Capture the cell that displays the provided text and extract its [X, Y] central coordinate. 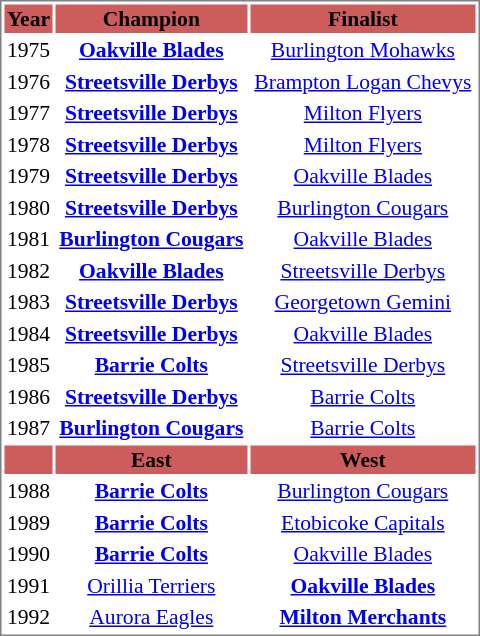
Burlington Mohawks [362, 50]
1984 [28, 334]
1983 [28, 302]
1990 [28, 554]
Finalist [362, 18]
Brampton Logan Chevys [362, 82]
1979 [28, 176]
West [362, 460]
1978 [28, 144]
1987 [28, 428]
1975 [28, 50]
Georgetown Gemini [362, 302]
1991 [28, 586]
Etobicoke Capitals [362, 522]
1982 [28, 270]
Year [28, 18]
1977 [28, 113]
Orillia Terriers [152, 586]
East [152, 460]
1989 [28, 522]
1981 [28, 239]
1988 [28, 491]
Champion [152, 18]
1980 [28, 208]
1985 [28, 365]
Aurora Eagles [152, 617]
1986 [28, 396]
1992 [28, 617]
Milton Merchants [362, 617]
1976 [28, 82]
